Identify which cell holds the provided text, then report its (x, y) central coordinate. 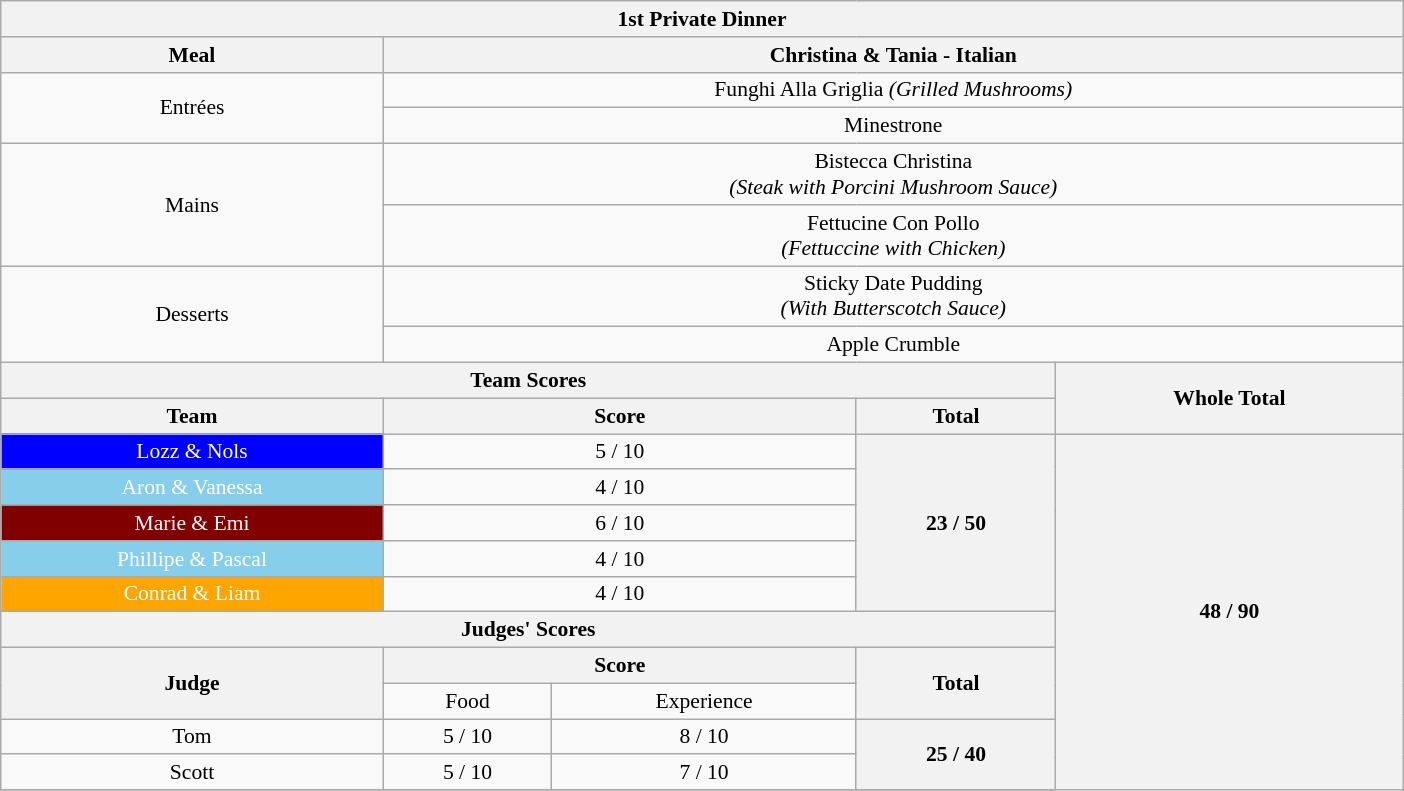
8 / 10 (704, 737)
Experience (704, 701)
Marie & Emi (192, 523)
Phillipe & Pascal (192, 559)
Bistecca Christina(Steak with Porcini Mushroom Sauce) (893, 174)
23 / 50 (956, 523)
Minestrone (893, 126)
Desserts (192, 314)
Aron & Vanessa (192, 488)
25 / 40 (956, 754)
Sticky Date Pudding(With Butterscotch Sauce) (893, 296)
Judge (192, 684)
48 / 90 (1230, 612)
Apple Crumble (893, 345)
Fettucine Con Pollo(Fettuccine with Chicken) (893, 236)
Conrad & Liam (192, 594)
Team Scores (528, 381)
Entrées (192, 108)
Team (192, 416)
Meal (192, 55)
Whole Total (1230, 398)
Lozz & Nols (192, 452)
Christina & Tania - Italian (893, 55)
Scott (192, 773)
1st Private Dinner (702, 19)
7 / 10 (704, 773)
6 / 10 (620, 523)
Mains (192, 205)
Tom (192, 737)
Food (467, 701)
Funghi Alla Griglia (Grilled Mushrooms) (893, 90)
Judges' Scores (528, 630)
